Capture the cell that displays the provided text and extract its (x, y) central coordinate. 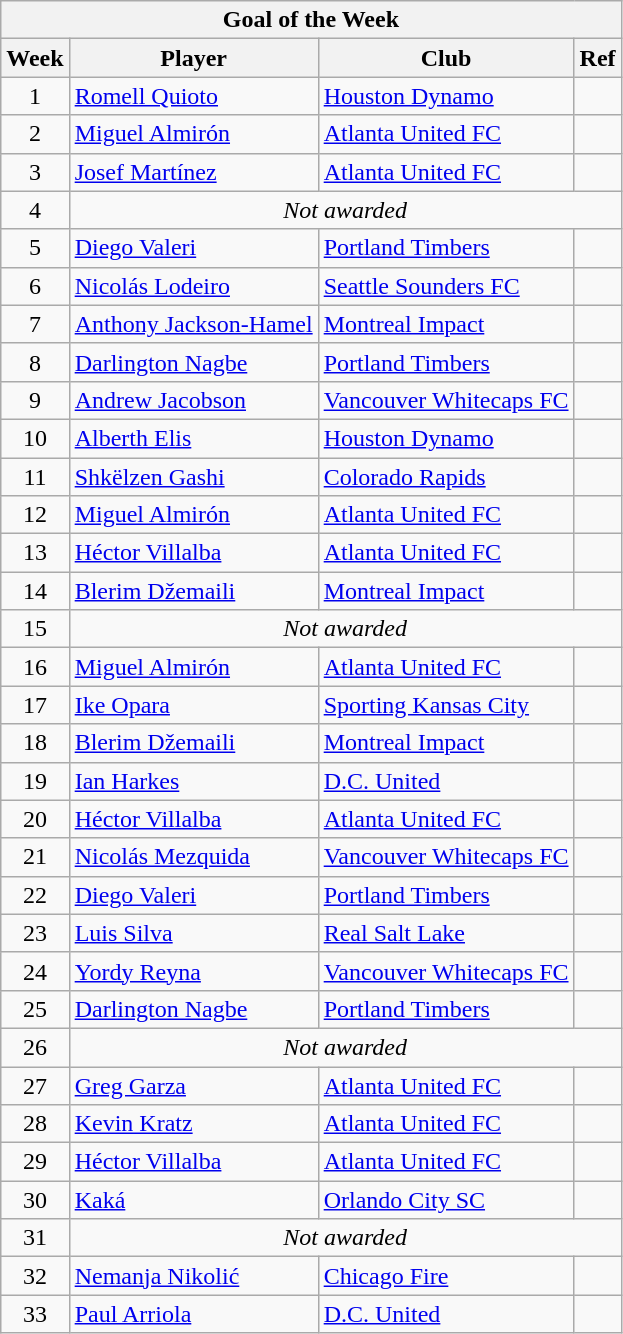
Goal of the Week (311, 20)
30 (35, 1200)
26 (35, 1047)
Ian Harkes (194, 781)
Anthony Jackson-Hamel (194, 324)
Seattle Sounders FC (446, 286)
27 (35, 1085)
19 (35, 781)
Colorado Rapids (446, 477)
Andrew Jacobson (194, 400)
31 (35, 1238)
6 (35, 286)
29 (35, 1162)
Yordy Reyna (194, 971)
9 (35, 400)
Club (446, 58)
8 (35, 362)
20 (35, 819)
Chicago Fire (446, 1276)
24 (35, 971)
Nicolás Mezquida (194, 857)
23 (35, 933)
Ike Opara (194, 705)
Greg Garza (194, 1085)
11 (35, 477)
25 (35, 1009)
10 (35, 438)
Shkëlzen Gashi (194, 477)
18 (35, 743)
2 (35, 134)
13 (35, 553)
12 (35, 515)
Romell Quioto (194, 96)
1 (35, 96)
Ref (598, 58)
22 (35, 895)
14 (35, 591)
Orlando City SC (446, 1200)
32 (35, 1276)
Player (194, 58)
Paul Arriola (194, 1314)
16 (35, 667)
Week (35, 58)
4 (35, 210)
33 (35, 1314)
Kevin Kratz (194, 1124)
Nicolás Lodeiro (194, 286)
Real Salt Lake (446, 933)
3 (35, 172)
Josef Martínez (194, 172)
21 (35, 857)
Alberth Elis (194, 438)
Luis Silva (194, 933)
Kaká (194, 1200)
Nemanja Nikolić (194, 1276)
Sporting Kansas City (446, 705)
15 (35, 629)
17 (35, 705)
7 (35, 324)
5 (35, 248)
28 (35, 1124)
